Search for the cell housing the specified text and yield its (x, y) center coordinate. 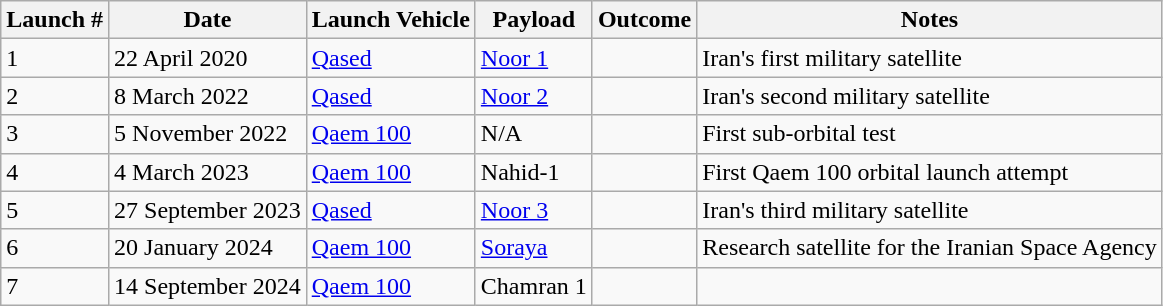
6 (55, 248)
8 March 2022 (208, 96)
N/A (534, 134)
Launch Vehicle (390, 20)
First Qaem 100 orbital launch attempt (930, 172)
Noor 1 (534, 58)
20 January 2024 (208, 248)
2 (55, 96)
Noor 2 (534, 96)
Chamran 1 (534, 286)
14 September 2024 (208, 286)
First sub-orbital test (930, 134)
Soraya (534, 248)
Launch # (55, 20)
Iran's third military satellite (930, 210)
5 (55, 210)
Iran's first military satellite (930, 58)
4 (55, 172)
Nahid-1 (534, 172)
Date (208, 20)
Notes (930, 20)
1 (55, 58)
Payload (534, 20)
5 November 2022 (208, 134)
3 (55, 134)
7 (55, 286)
27 September 2023 (208, 210)
Outcome (644, 20)
Iran's second military satellite (930, 96)
4 March 2023 (208, 172)
Noor 3 (534, 210)
Research satellite for the Iranian Space Agency (930, 248)
22 April 2020 (208, 58)
